Identify which cell holds the provided text, then report its (X, Y) central coordinate. 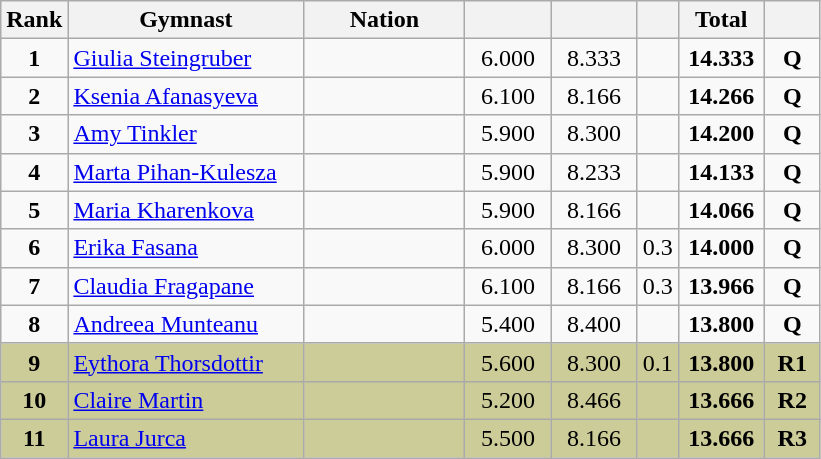
8.466 (594, 400)
13.966 (721, 286)
7 (34, 286)
14.266 (721, 96)
Amy Tinkler (186, 134)
14.000 (721, 248)
Maria Kharenkova (186, 210)
Eythora Thorsdottir (186, 362)
8.400 (594, 324)
4 (34, 172)
2 (34, 96)
Marta Pihan-Kulesza (186, 172)
5.500 (508, 438)
R1 (792, 362)
3 (34, 134)
0.1 (658, 362)
9 (34, 362)
8.333 (594, 58)
11 (34, 438)
Total (721, 20)
6 (34, 248)
R3 (792, 438)
Rank (34, 20)
5.200 (508, 400)
10 (34, 400)
14.333 (721, 58)
Laura Jurca (186, 438)
14.066 (721, 210)
Nation (384, 20)
R2 (792, 400)
8 (34, 324)
Andreea Munteanu (186, 324)
8.233 (594, 172)
5 (34, 210)
Claudia Fragapane (186, 286)
Giulia Steingruber (186, 58)
Erika Fasana (186, 248)
Gymnast (186, 20)
5.400 (508, 324)
14.133 (721, 172)
Claire Martin (186, 400)
Ksenia Afanasyeva (186, 96)
1 (34, 58)
14.200 (721, 134)
5.600 (508, 362)
